Search for the cell housing the specified text and yield its [X, Y] center coordinate. 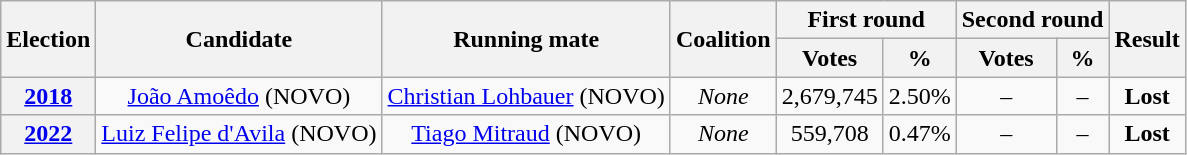
Luiz Felipe d'Avila (NOVO) [239, 134]
Christian Lohbauer (NOVO) [526, 96]
2,679,745 [830, 96]
Running mate [526, 39]
Result [1147, 39]
Election [48, 39]
Second round [1032, 20]
Candidate [239, 39]
2.50% [920, 96]
559,708 [830, 134]
João Amoêdo (NOVO) [239, 96]
Tiago Mitraud (NOVO) [526, 134]
2018 [48, 96]
Coalition [723, 39]
0.47% [920, 134]
2022 [48, 134]
First round [866, 20]
